Search for the cell housing the specified text and yield its [x, y] center coordinate. 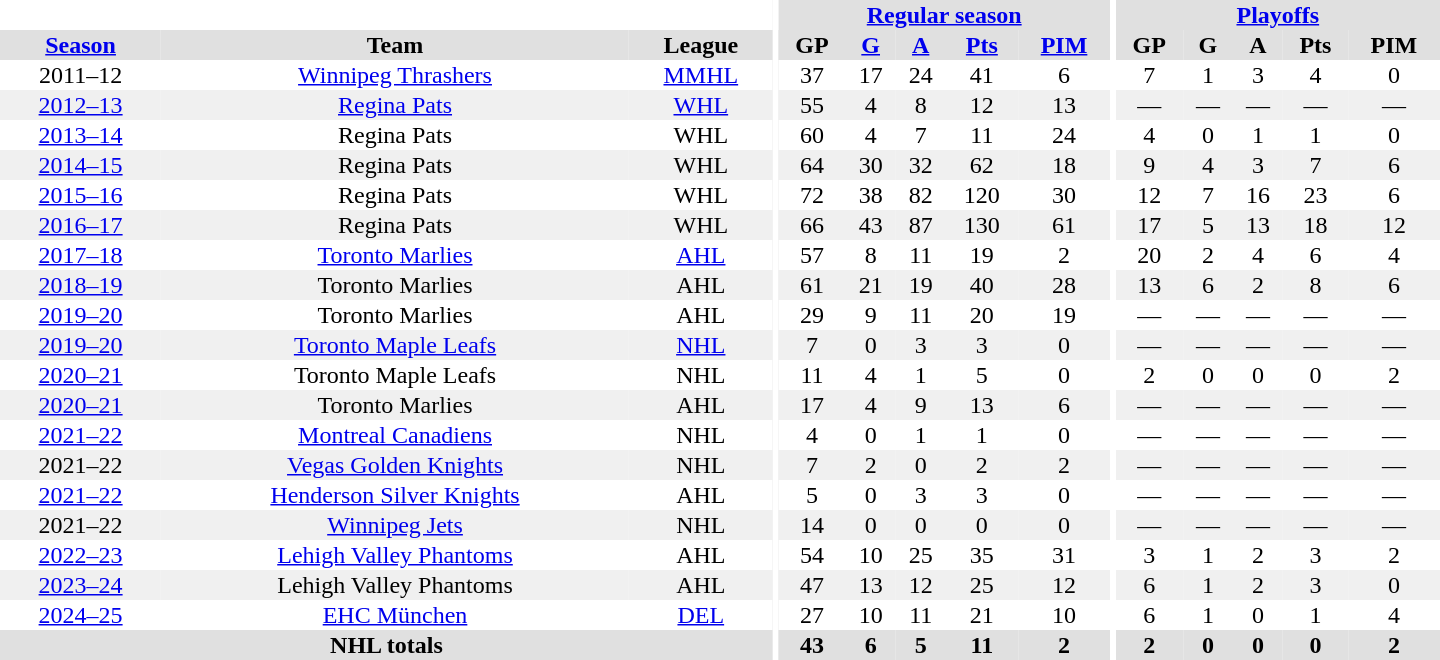
57 [812, 255]
31 [1064, 555]
72 [812, 195]
28 [1064, 285]
2013–14 [80, 135]
29 [812, 315]
2011–12 [80, 75]
120 [982, 195]
2022–23 [80, 555]
62 [982, 165]
87 [921, 225]
66 [812, 225]
DEL [701, 615]
64 [812, 165]
2023–24 [80, 585]
55 [812, 105]
2014–15 [80, 165]
14 [812, 525]
Team [395, 45]
2017–18 [80, 255]
35 [982, 555]
Regular season [944, 15]
2016–17 [80, 225]
38 [871, 195]
League [701, 45]
47 [812, 585]
2018–19 [80, 285]
Winnipeg Thrashers [395, 75]
2015–16 [80, 195]
Winnipeg Jets [395, 525]
2012–13 [80, 105]
Season [80, 45]
54 [812, 555]
Vegas Golden Knights [395, 465]
NHL totals [386, 645]
2024–25 [80, 615]
32 [921, 165]
EHC München [395, 615]
82 [921, 195]
41 [982, 75]
Playoffs [1278, 15]
MMHL [701, 75]
60 [812, 135]
Henderson Silver Knights [395, 495]
130 [982, 225]
16 [1258, 195]
37 [812, 75]
40 [982, 285]
27 [812, 615]
Montreal Canadiens [395, 435]
23 [1316, 195]
